Scan for the cell matching the given text and deliver its [X, Y] coordinate at center. 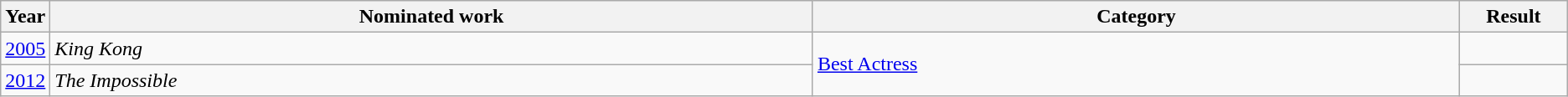
Category [1136, 17]
Best Actress [1136, 64]
2005 [25, 48]
Nominated work [432, 17]
Year [25, 17]
2012 [25, 80]
King Kong [432, 48]
The Impossible [432, 80]
Result [1514, 17]
